Capture the cell that displays the provided text and extract its [x, y] central coordinate. 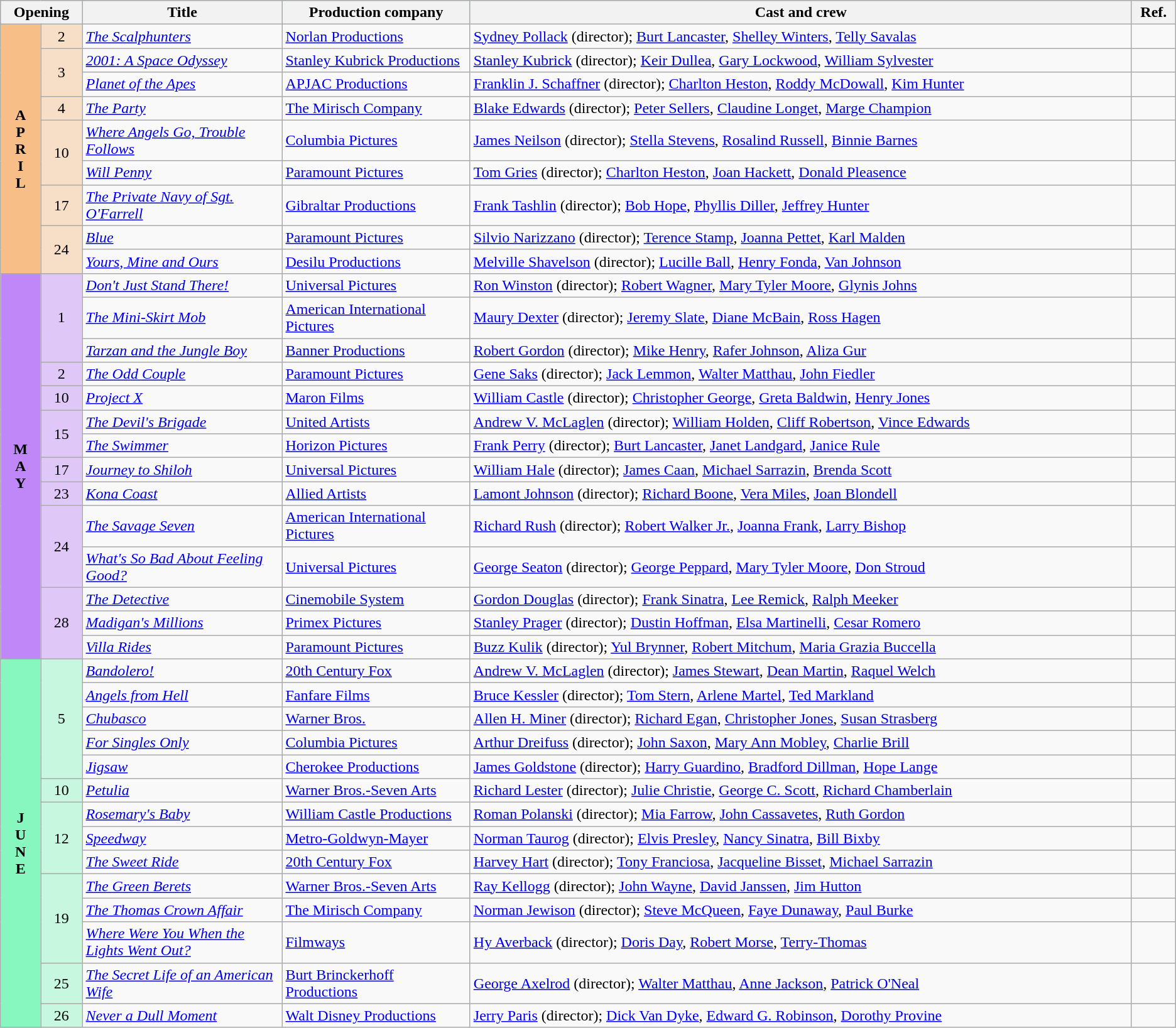
William Castle Productions [376, 814]
Tarzan and the Jungle Boy [182, 350]
James Goldstone (director); Harry Guardino, Bradford Dillman, Hope Lange [800, 767]
Angels from Hell [182, 695]
Project X [182, 398]
Sydney Pollack (director); Burt Lancaster, Shelley Winters, Telly Savalas [800, 36]
Kona Coast [182, 494]
Fanfare Films [376, 695]
Frank Perry (director); Burt Lancaster, Janet Landgard, Janice Rule [800, 446]
19 [62, 918]
Gibraltar Productions [376, 205]
Stanley Kubrick Productions [376, 60]
Stanley Kubrick (director); Keir Dullea, Gary Lockwood, William Sylvester [800, 60]
Cinemobile System [376, 599]
The Sweet Ride [182, 862]
Maron Films [376, 398]
26 [62, 1015]
23 [62, 494]
28 [62, 623]
Jigsaw [182, 767]
James Neilson (director); Stella Stevens, Rosalind Russell, Binnie Barnes [800, 141]
Richard Rush (director); Robert Walker Jr., Joanna Frank, Larry Bishop [800, 526]
George Seaton (director); George Peppard, Mary Tyler Moore, Don Stroud [800, 566]
Andrew V. McLaglen (director); James Stewart, Dean Martin, Raquel Welch [800, 671]
Cherokee Productions [376, 767]
Roman Polanski (director); Mia Farrow, John Cassavetes, Ruth Gordon [800, 814]
The Green Berets [182, 886]
Robert Gordon (director); Mike Henry, Rafer Johnson, Aliza Gur [800, 350]
Opening [41, 13]
APJAC Productions [376, 84]
William Castle (director); Christopher George, Greta Baldwin, Henry Jones [800, 398]
2001: A Space Odyssey [182, 60]
Allen H. Miner (director); Richard Egan, Christopher Jones, Susan Strasberg [800, 718]
Yours, Mine and Ours [182, 261]
Norlan Productions [376, 36]
4 [62, 108]
George Axelrod (director); Walter Matthau, Anne Jackson, Patrick O'Neal [800, 983]
Norman Taurog (director); Elvis Presley, Nancy Sinatra, Bill Bixby [800, 838]
Ray Kellogg (director); John Wayne, David Janssen, Jim Hutton [800, 886]
The Private Navy of Sgt. O'Farrell [182, 205]
Title [182, 13]
The Scalphunters [182, 36]
JUNE [21, 843]
Harvey Hart (director); Tony Franciosa, Jacqueline Bisset, Michael Sarrazin [800, 862]
Silvio Narizzano (director); Terence Stamp, Joanna Pettet, Karl Malden [800, 237]
Warner Bros. [376, 718]
Horizon Pictures [376, 446]
Journey to Shiloh [182, 470]
Buzz Kulik (director); Yul Brynner, Robert Mitchum, Maria Grazia Buccella [800, 647]
Rosemary's Baby [182, 814]
Gordon Douglas (director); Frank Sinatra, Lee Remick, Ralph Meeker [800, 599]
Jerry Paris (director); Dick Van Dyke, Edward G. Robinson, Dorothy Provine [800, 1015]
Richard Lester (director); Julie Christie, George C. Scott, Richard Chamberlain [800, 791]
The Devil's Brigade [182, 422]
Speedway [182, 838]
Planet of the Apes [182, 84]
The Savage Seven [182, 526]
Allied Artists [376, 494]
The Swimmer [182, 446]
Petulia [182, 791]
Bruce Kessler (director); Tom Stern, Arlene Martel, Ted Markland [800, 695]
APRIL [21, 149]
3 [62, 72]
Melville Shavelson (director); Lucille Ball, Henry Fonda, Van Johnson [800, 261]
United Artists [376, 422]
Arthur Dreifuss (director); John Saxon, Mary Ann Mobley, Charlie Brill [800, 742]
The Secret Life of an American Wife [182, 983]
Don't Just Stand There! [182, 285]
Blake Edwards (director); Peter Sellers, Claudine Longet, Marge Champion [800, 108]
The Thomas Crown Affair [182, 910]
Walt Disney Productions [376, 1015]
The Odd Couple [182, 374]
Banner Productions [376, 350]
Tom Gries (director); Charlton Heston, Joan Hackett, Donald Pleasence [800, 173]
MAY [21, 466]
25 [62, 983]
1 [62, 318]
Norman Jewison (director); Steve McQueen, Faye Dunaway, Paul Burke [800, 910]
Will Penny [182, 173]
Never a Dull Moment [182, 1015]
Primex Pictures [376, 623]
Stanley Prager (director); Dustin Hoffman, Elsa Martinelli, Cesar Romero [800, 623]
Lamont Johnson (director); Richard Boone, Vera Miles, Joan Blondell [800, 494]
Burt Brinckerhoff Productions [376, 983]
Desilu Productions [376, 261]
Chubasco [182, 718]
What's So Bad About Feeling Good? [182, 566]
Ron Winston (director); Robert Wagner, Mary Tyler Moore, Glynis Johns [800, 285]
Ref. [1153, 13]
Gene Saks (director); Jack Lemmon, Walter Matthau, John Fiedler [800, 374]
For Singles Only [182, 742]
Production company [376, 13]
Andrew V. McLaglen (director); William Holden, Cliff Robertson, Vince Edwards [800, 422]
Cast and crew [800, 13]
Madigan's Millions [182, 623]
Where Angels Go, Trouble Follows [182, 141]
Filmways [376, 942]
Villa Rides [182, 647]
Maury Dexter (director); Jeremy Slate, Diane McBain, Ross Hagen [800, 318]
Franklin J. Schaffner (director); Charlton Heston, Roddy McDowall, Kim Hunter [800, 84]
William Hale (director); James Caan, Michael Sarrazin, Brenda Scott [800, 470]
5 [62, 718]
Frank Tashlin (director); Bob Hope, Phyllis Diller, Jeffrey Hunter [800, 205]
The Party [182, 108]
Where Were You When the Lights Went Out? [182, 942]
The Mini-Skirt Mob [182, 318]
15 [62, 434]
The Detective [182, 599]
Hy Averback (director); Doris Day, Robert Morse, Terry-Thomas [800, 942]
12 [62, 838]
Metro-Goldwyn-Mayer [376, 838]
Bandolero! [182, 671]
Blue [182, 237]
